Provide the [X, Y] coordinate of the cell's center where the given text is located.  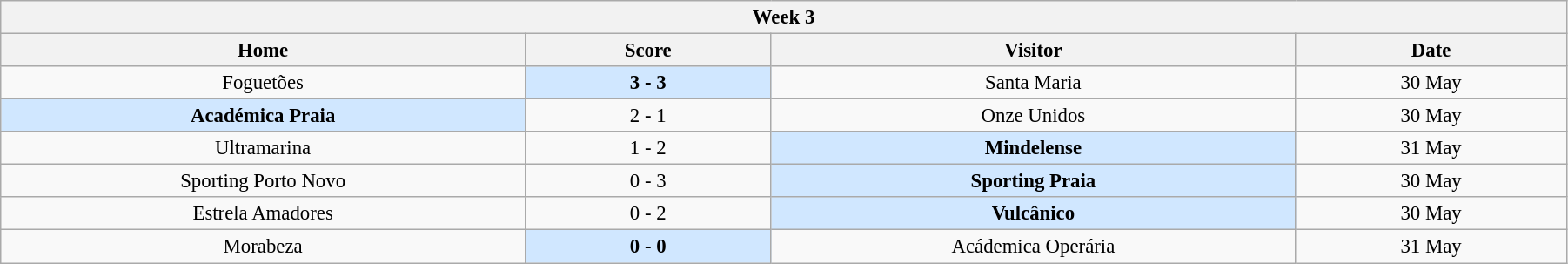
Estrela Amadores [263, 213]
Week 3 [784, 17]
0 - 2 [647, 213]
Home [263, 51]
Visitor [1034, 51]
0 - 3 [647, 181]
Sporting Porto Novo [263, 181]
Acádemica Operária [1034, 247]
Score [647, 51]
Onze Unidos [1034, 116]
Ultramarina [263, 148]
Foguetões [263, 83]
Santa Maria [1034, 83]
3 - 3 [647, 83]
0 - 0 [647, 247]
1 - 2 [647, 148]
Morabeza [263, 247]
2 - 1 [647, 116]
Vulcânico [1034, 213]
Mindelense [1034, 148]
Académica Praia [263, 116]
Date [1431, 51]
Sporting Praia [1034, 181]
